Find where the given text appears and provide that cell's center as (X, Y) coordinate. 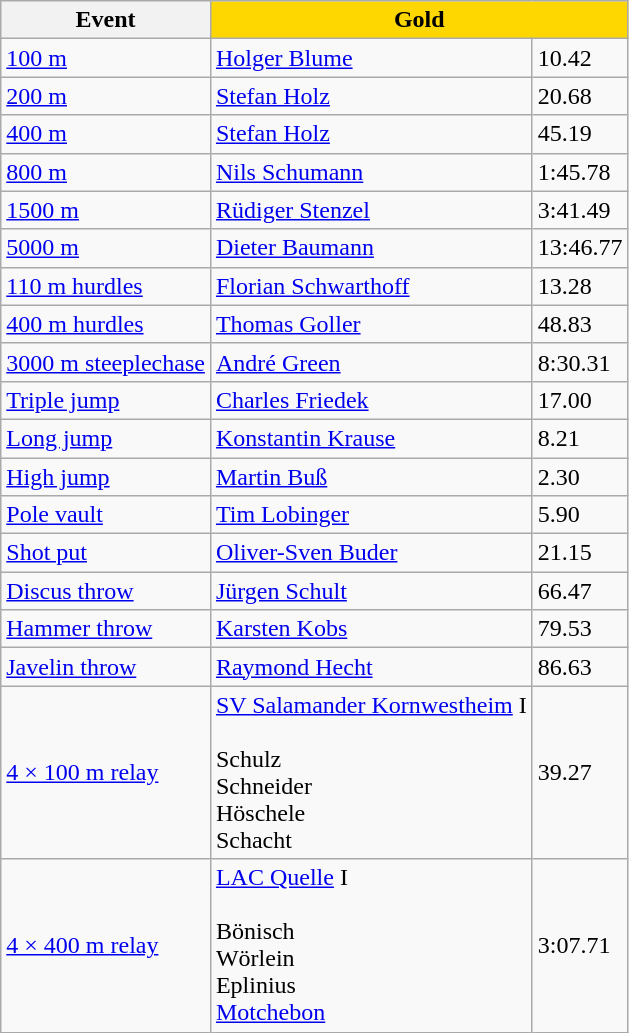
1:45.78 (580, 172)
3:07.71 (580, 946)
86.63 (580, 667)
8:30.31 (580, 362)
4 × 400 m relay (106, 946)
Javelin throw (106, 667)
Discus throw (106, 591)
High jump (106, 477)
10.42 (580, 58)
Martin Buß (371, 477)
3:41.49 (580, 210)
13.28 (580, 286)
66.47 (580, 591)
100 m (106, 58)
800 m (106, 172)
39.27 (580, 772)
Dieter Baumann (371, 248)
79.53 (580, 629)
4 × 100 m relay (106, 772)
200 m (106, 96)
Tim Lobinger (371, 515)
20.68 (580, 96)
48.83 (580, 324)
1500 m (106, 210)
André Green (371, 362)
Shot put (106, 553)
Oliver-Sven Buder (371, 553)
Raymond Hecht (371, 667)
Triple jump (106, 400)
Jürgen Schult (371, 591)
SV Salamander Kornwestheim I Schulz Schneider Höschele Schacht (371, 772)
17.00 (580, 400)
Gold (419, 20)
8.21 (580, 438)
2.30 (580, 477)
400 m hurdles (106, 324)
5.90 (580, 515)
3000 m steeplechase (106, 362)
Konstantin Krause (371, 438)
110 m hurdles (106, 286)
Event (106, 20)
LAC Quelle I Bönisch Wörlein Eplinius Motchebon (371, 946)
Florian Schwarthoff (371, 286)
45.19 (580, 134)
Nils Schumann (371, 172)
Karsten Kobs (371, 629)
Rüdiger Stenzel (371, 210)
Charles Friedek (371, 400)
Holger Blume (371, 58)
400 m (106, 134)
21.15 (580, 553)
5000 m (106, 248)
Thomas Goller (371, 324)
13:46.77 (580, 248)
Hammer throw (106, 629)
Pole vault (106, 515)
Long jump (106, 438)
